Scan for the cell matching the given text and deliver its [X, Y] coordinate at center. 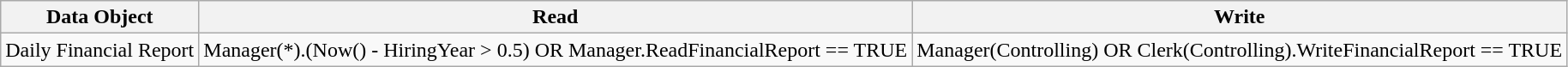
Data Object [99, 17]
Write [1240, 17]
Manager(Controlling) OR Clerk(Controlling).WriteFinancialReport == TRUE [1240, 50]
Daily Financial Report [99, 50]
Read [556, 17]
Manager(*).(Now() - HiringYear > 0.5) OR Manager.ReadFinancialReport == TRUE [556, 50]
